Identify which cell holds the provided text, then report its (x, y) central coordinate. 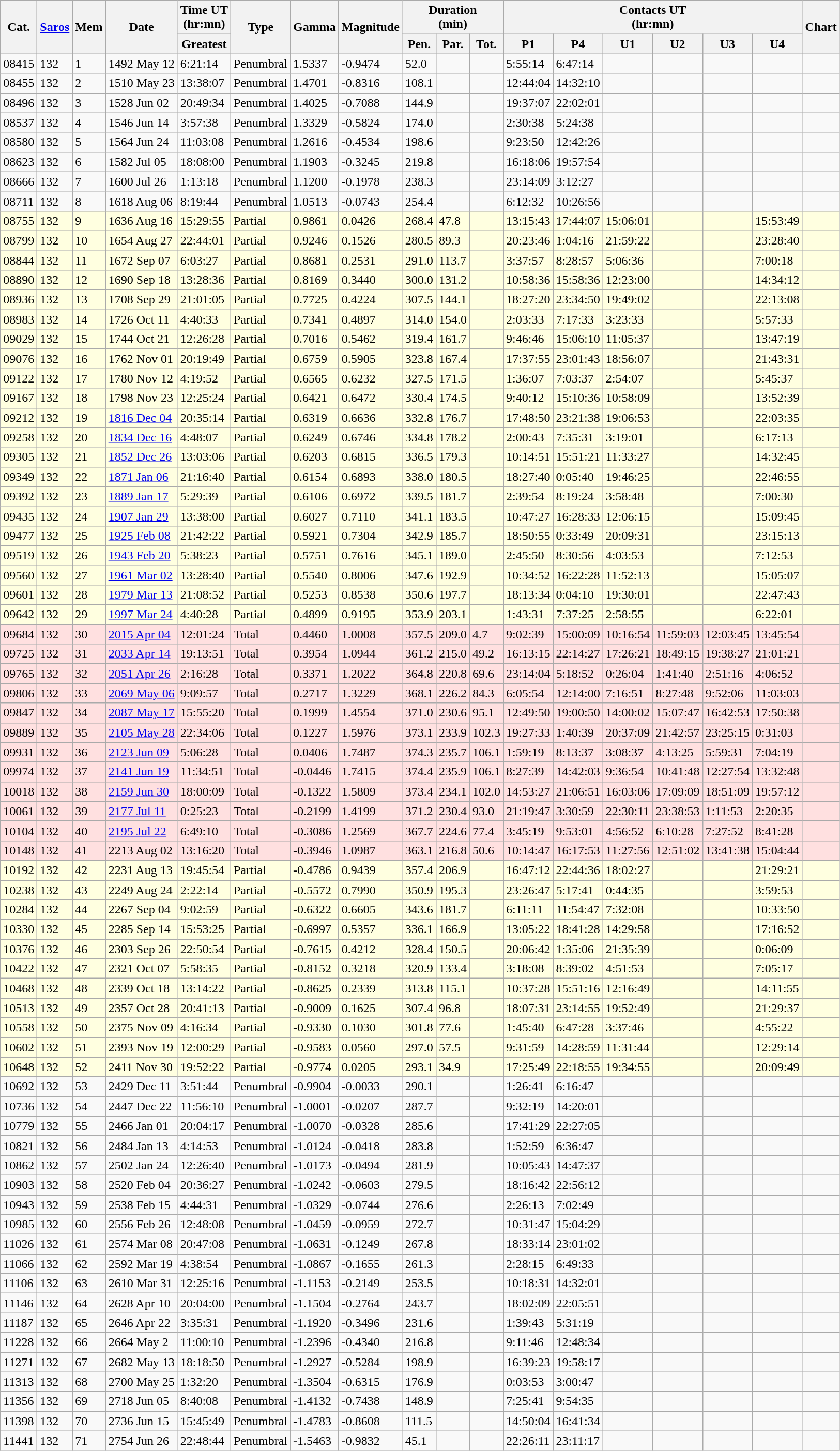
5:58:35 (204, 969)
1979 Mar 13 (142, 595)
18:56:07 (628, 359)
14:53:27 (528, 791)
5:55:14 (528, 64)
1.4025 (315, 103)
2628 Apr 10 (142, 1303)
93.0 (486, 811)
23:14:09 (528, 181)
-0.8152 (315, 969)
320.9 (419, 969)
44 (89, 910)
23:38:53 (678, 811)
8 (89, 201)
2393 Nov 19 (142, 1047)
5:29:39 (204, 496)
332.8 (419, 418)
18:41:28 (578, 929)
-0.0743 (370, 201)
10330 (19, 929)
0.4899 (315, 615)
43 (89, 890)
226.2 (453, 693)
0.1625 (370, 1008)
3:23:33 (628, 319)
08983 (19, 319)
18:16:42 (528, 1185)
46 (89, 949)
1.3329 (315, 123)
08799 (19, 240)
219.8 (419, 162)
17:26:21 (628, 654)
21:01:05 (204, 300)
-0.2199 (315, 811)
7:05:17 (777, 969)
3:59:53 (777, 890)
53 (89, 1087)
2718 Jun 05 (142, 1401)
1.5337 (315, 64)
9:36:54 (628, 772)
4:48:07 (204, 437)
35 (89, 732)
300.0 (419, 280)
17:25:49 (528, 1067)
24 (89, 516)
13:47:19 (777, 339)
10:31:47 (528, 1225)
267.8 (419, 1244)
-0.9774 (315, 1067)
09076 (19, 359)
Gamma (315, 27)
11187 (19, 1323)
-0.0446 (315, 772)
1.7487 (370, 752)
-0.1322 (315, 791)
23:26:47 (528, 890)
11106 (19, 1284)
45.1 (419, 1441)
28 (89, 595)
6:17:13 (777, 437)
10862 (19, 1165)
14:32:10 (578, 83)
313.8 (419, 988)
10779 (19, 1126)
3:37:57 (528, 260)
57.5 (453, 1047)
-0.8608 (370, 1421)
19:57:54 (578, 162)
-1.2396 (315, 1342)
243.7 (419, 1303)
1654 Aug 27 (142, 240)
21:43:31 (777, 359)
0.4224 (370, 300)
18:02:27 (628, 870)
09806 (19, 693)
6:22:01 (777, 615)
0.0560 (370, 1047)
59 (89, 1205)
8:27:48 (678, 693)
367.7 (419, 831)
338.0 (419, 477)
11313 (19, 1382)
10:14:51 (528, 457)
62 (89, 1264)
154.0 (453, 319)
47.8 (453, 221)
15:55:20 (204, 713)
10903 (19, 1185)
10018 (19, 791)
70 (89, 1421)
10:37:28 (528, 988)
10985 (19, 1225)
12:26:40 (204, 1165)
0:25:23 (204, 811)
23:25:15 (727, 732)
14:11:55 (777, 988)
3 (89, 103)
10513 (19, 1008)
12:48:34 (578, 1342)
1:11:53 (727, 811)
-0.6322 (315, 910)
16:39:23 (528, 1362)
13 (89, 300)
51 (89, 1047)
14:42:03 (578, 772)
0.5462 (370, 339)
6:21:14 (204, 64)
1.2022 (370, 674)
1961 Mar 02 (142, 575)
77.6 (453, 1028)
54 (89, 1106)
66 (89, 1342)
8:27:39 (528, 772)
21:59:22 (628, 240)
11:05:37 (628, 339)
220.8 (453, 674)
39 (89, 811)
19 (89, 418)
-0.3086 (315, 831)
290.1 (419, 1087)
7:12:53 (777, 555)
23:14:55 (578, 1008)
7:37:25 (578, 615)
0.7110 (370, 516)
1943 Feb 20 (142, 555)
22:13:08 (777, 300)
19:38:27 (727, 654)
09435 (19, 516)
2700 May 25 (142, 1382)
21:01:21 (777, 654)
2285 Sep 14 (142, 929)
2159 Jun 30 (142, 791)
4:13:25 (678, 752)
0.9861 (315, 221)
10:18:31 (528, 1284)
3:58:48 (628, 496)
1889 Jan 17 (142, 496)
-1.2927 (315, 1362)
12:25:24 (204, 398)
13:28:36 (204, 280)
195.3 (453, 890)
3:08:37 (628, 752)
21:19:47 (528, 811)
12:23:00 (628, 280)
4:03:53 (628, 555)
20:19:49 (204, 359)
6:47:14 (578, 64)
10284 (19, 910)
16:42:53 (727, 713)
10238 (19, 890)
0.1030 (370, 1028)
230.6 (453, 713)
280.5 (419, 240)
1.5809 (370, 791)
08890 (19, 280)
323.8 (419, 359)
253.5 (419, 1284)
-1.1153 (315, 1284)
21:29:37 (777, 1008)
0.6605 (370, 910)
10061 (19, 811)
1:59:19 (528, 752)
09725 (19, 654)
2:51:16 (727, 674)
-1.0242 (315, 1185)
16:18:06 (528, 162)
2592 Mar 19 (142, 1264)
15 (89, 339)
13:14:22 (204, 988)
5:57:33 (777, 319)
16:47:12 (528, 870)
10376 (19, 949)
22:47:43 (777, 595)
11:03:08 (204, 142)
-0.8625 (315, 988)
18:13:34 (528, 595)
57 (89, 1165)
-1.4132 (315, 1401)
279.5 (419, 1185)
350.9 (419, 890)
234.1 (453, 791)
7:16:51 (628, 693)
238.3 (419, 181)
19:58:17 (578, 1362)
09889 (19, 732)
8:40:08 (204, 1401)
10:58:36 (528, 280)
9:02:39 (528, 634)
12:26:28 (204, 339)
261.3 (419, 1264)
12:44:04 (528, 83)
-0.5824 (370, 123)
5:18:52 (578, 674)
233.9 (453, 732)
0.6565 (315, 378)
08844 (19, 260)
18:07:31 (528, 1008)
10:16:54 (628, 634)
0.6472 (370, 398)
0.6203 (315, 457)
2069 May 06 (142, 693)
52.0 (419, 64)
23 (89, 496)
19:00:50 (578, 713)
08711 (19, 201)
77.4 (486, 831)
-1.0124 (315, 1145)
19:13:51 (204, 654)
U1 (628, 44)
1564 Jun 24 (142, 142)
9:09:57 (204, 693)
374.4 (419, 772)
Mem (89, 27)
63 (89, 1284)
10104 (19, 831)
22:14:27 (578, 654)
09601 (19, 595)
1871 Jan 06 (142, 477)
34 (89, 713)
0.8169 (315, 280)
11:27:56 (628, 850)
49.2 (486, 654)
49 (89, 1008)
23:11:17 (578, 1441)
8:19:44 (204, 201)
291.0 (419, 260)
20:35:14 (204, 418)
0.4212 (370, 949)
-0.8316 (370, 83)
18:08:00 (204, 162)
1.0513 (315, 201)
26 (89, 555)
Cat. (19, 27)
1.7415 (370, 772)
09560 (19, 575)
180.5 (453, 477)
09167 (19, 398)
96.8 (453, 1008)
9:11:46 (528, 1342)
1.0944 (370, 654)
-0.7438 (370, 1401)
17 (89, 378)
3:19:01 (628, 437)
13:52:39 (777, 398)
2:00:43 (528, 437)
19:46:25 (628, 477)
1690 Sep 18 (142, 280)
0.5921 (315, 536)
-0.0744 (370, 1205)
2249 Aug 24 (142, 890)
4:56:52 (628, 831)
09519 (19, 555)
18:51:09 (727, 791)
11:52:13 (628, 575)
2682 May 13 (142, 1362)
9:31:59 (528, 1047)
12:51:02 (678, 850)
166.9 (453, 929)
18:02:09 (528, 1303)
10736 (19, 1106)
231.6 (419, 1323)
0.5357 (370, 929)
7:03:37 (578, 378)
-1.0459 (315, 1225)
2267 Sep 04 (142, 910)
16:22:28 (578, 575)
10148 (19, 850)
183.5 (453, 516)
0.2531 (370, 260)
19:27:33 (528, 732)
0:33:49 (578, 536)
345.1 (419, 555)
19:30:01 (628, 595)
7:17:33 (578, 319)
2754 Jun 26 (142, 1441)
1.5976 (370, 732)
-0.1978 (370, 181)
1.0987 (370, 850)
179.3 (453, 457)
-0.4534 (370, 142)
0.7016 (315, 339)
1510 May 23 (142, 83)
2303 Sep 26 (142, 949)
08580 (19, 142)
6:10:28 (678, 831)
0.2339 (370, 988)
224.6 (453, 831)
11:56:10 (204, 1106)
1.1200 (315, 181)
111.5 (419, 1421)
0.6232 (370, 378)
09684 (19, 634)
1:26:41 (528, 1087)
0:03:53 (528, 1382)
20:04:17 (204, 1126)
368.1 (419, 693)
12:48:08 (204, 1225)
1.4554 (370, 713)
7:32:08 (628, 910)
2339 Oct 18 (142, 988)
0.5253 (315, 595)
Type (261, 27)
1726 Oct 11 (142, 319)
21:16:40 (204, 477)
0.8538 (370, 595)
4:44:31 (204, 1205)
0.6319 (315, 418)
-1.5463 (315, 1441)
0.5751 (315, 555)
22:34:06 (204, 732)
0.6027 (315, 516)
11441 (19, 1441)
12:03:45 (727, 634)
08496 (19, 103)
08455 (19, 83)
29 (89, 615)
0.6893 (370, 477)
5:24:38 (578, 123)
178.2 (453, 437)
-0.0033 (370, 1087)
7:35:31 (578, 437)
1:04:16 (578, 240)
08755 (19, 221)
10943 (19, 1205)
18:49:15 (678, 654)
371.0 (419, 713)
2:54:07 (628, 378)
2051 Apr 26 (142, 674)
0.9439 (370, 870)
293.1 (419, 1067)
10558 (19, 1028)
1708 Sep 29 (142, 300)
230.4 (453, 811)
0.6972 (370, 496)
19:52:22 (204, 1067)
144.9 (419, 103)
71 (89, 1441)
2:30:38 (528, 123)
330.4 (419, 398)
1546 Jun 14 (142, 123)
-0.9832 (370, 1441)
Contacts UT(hr:mn) (653, 18)
131.2 (453, 280)
09765 (19, 674)
23:28:40 (777, 240)
10692 (19, 1087)
209.0 (453, 634)
20:23:46 (528, 240)
16:03:06 (628, 791)
10821 (19, 1145)
20:49:34 (204, 103)
4:19:52 (204, 378)
328.4 (419, 949)
3:18:08 (528, 969)
361.2 (419, 654)
2429 Dec 11 (142, 1087)
3:57:38 (204, 123)
13:15:43 (528, 221)
21:08:52 (204, 595)
2:03:33 (528, 319)
148.9 (419, 1401)
12:25:16 (204, 1284)
18:50:55 (528, 536)
23:14:04 (528, 674)
61 (89, 1244)
18:33:14 (528, 1244)
1997 Mar 24 (142, 615)
1.4199 (370, 811)
0.4897 (370, 319)
13:41:38 (727, 850)
6:12:32 (528, 201)
09212 (19, 418)
185.7 (453, 536)
0.9195 (370, 615)
4:55:22 (777, 1028)
9:53:01 (578, 831)
13:45:54 (777, 634)
363.1 (419, 850)
2610 Mar 31 (142, 1284)
0:31:03 (777, 732)
341.1 (419, 516)
22:44:01 (204, 240)
7:00:30 (777, 496)
-0.9009 (315, 1008)
12:27:54 (727, 772)
2:39:54 (528, 496)
Par. (453, 44)
15:58:36 (578, 280)
Pen. (419, 44)
33 (89, 693)
2:28:15 (528, 1264)
17:48:50 (528, 418)
17:16:52 (777, 929)
1780 Nov 12 (142, 378)
52 (89, 1067)
15:04:29 (578, 1225)
144.1 (453, 300)
-0.4340 (370, 1342)
09258 (19, 437)
6:49:10 (204, 831)
0.6154 (315, 477)
10:34:52 (528, 575)
350.6 (419, 595)
34.9 (453, 1067)
357.4 (419, 870)
353.9 (419, 615)
1834 Dec 16 (142, 437)
1636 Aug 16 (142, 221)
08623 (19, 162)
09974 (19, 772)
12:16:49 (628, 988)
0.6106 (315, 496)
102.3 (486, 732)
108.1 (419, 83)
198.6 (419, 142)
18:00:09 (204, 791)
09392 (19, 496)
48 (89, 988)
-1.3504 (315, 1382)
Duration(min) (453, 18)
Time UT(hr:mn) (204, 18)
15:53:25 (204, 929)
08415 (19, 64)
09349 (19, 477)
5:38:23 (204, 555)
09931 (19, 752)
2411 Nov 30 (142, 1067)
08537 (19, 123)
15:10:36 (578, 398)
2195 Jul 22 (142, 831)
13:38:00 (204, 516)
U4 (777, 44)
0.6421 (315, 398)
2105 May 28 (142, 732)
22:03:35 (777, 418)
336.1 (419, 929)
5:31:19 (578, 1323)
0:06:09 (777, 949)
272.7 (419, 1225)
22:27:05 (578, 1126)
11271 (19, 1362)
1582 Jul 05 (142, 162)
20:09:49 (777, 1067)
2466 Jan 01 (142, 1126)
21:42:22 (204, 536)
2556 Feb 26 (142, 1225)
7:25:41 (528, 1401)
14:32:45 (777, 457)
1600 Jul 26 (142, 181)
13:32:48 (777, 772)
1:32:20 (204, 1382)
0.0406 (315, 752)
15:51:21 (578, 457)
1.2616 (315, 142)
11026 (19, 1244)
0.2717 (315, 693)
364.8 (419, 674)
37 (89, 772)
11:31:44 (628, 1047)
10:33:50 (777, 910)
14:34:12 (777, 280)
12:01:24 (204, 634)
4:51:53 (628, 969)
21:29:21 (777, 870)
347.6 (419, 575)
-0.0207 (370, 1106)
17:09:09 (678, 791)
0:04:10 (578, 595)
4 (89, 123)
21:35:39 (628, 949)
1744 Oct 21 (142, 339)
U3 (727, 44)
4:06:52 (777, 674)
-0.3946 (315, 850)
0.1999 (315, 713)
10:05:43 (528, 1165)
2:26:13 (528, 1205)
11228 (19, 1342)
2538 Feb 15 (142, 1205)
19:45:54 (204, 870)
20:09:31 (628, 536)
16:28:33 (578, 516)
45 (89, 929)
0:44:35 (628, 890)
-0.9583 (315, 1047)
9:52:06 (727, 693)
21:42:57 (678, 732)
0.5905 (370, 359)
10468 (19, 988)
50 (89, 1028)
08666 (19, 181)
174.5 (453, 398)
1.2569 (370, 831)
-0.2764 (370, 1303)
11:54:47 (578, 910)
5:06:36 (628, 260)
25 (89, 536)
357.5 (419, 634)
55 (89, 1126)
14 (89, 319)
371.2 (419, 811)
Saros (55, 27)
5:59:31 (727, 752)
2484 Jan 13 (142, 1145)
13:16:20 (204, 850)
10:41:48 (678, 772)
0:05:40 (578, 477)
2033 Apr 14 (142, 654)
22:05:51 (578, 1303)
2123 Jun 09 (142, 752)
20:41:13 (204, 1008)
15:04:44 (777, 850)
203.1 (453, 615)
334.8 (419, 437)
1:41:40 (678, 674)
10:14:47 (528, 850)
-0.5572 (315, 890)
19:34:55 (628, 1067)
50.6 (486, 850)
8:13:37 (578, 752)
10602 (19, 1047)
38 (89, 791)
102.0 (486, 791)
0.0426 (370, 221)
2:22:14 (204, 890)
15:00:09 (578, 634)
-0.1655 (370, 1264)
2375 Nov 09 (142, 1028)
0.3440 (370, 280)
10192 (19, 870)
1618 Aug 06 (142, 201)
09029 (19, 339)
307.4 (419, 1008)
40 (89, 831)
1907 Jan 29 (142, 516)
16:17:53 (578, 850)
-0.5284 (370, 1362)
1492 May 12 (142, 64)
23:21:38 (578, 418)
9:32:19 (528, 1106)
0.8681 (315, 260)
65 (89, 1323)
11 (89, 260)
1852 Dec 26 (142, 457)
41 (89, 850)
3:51:44 (204, 1087)
-0.1249 (370, 1244)
327.5 (419, 378)
11146 (19, 1303)
22:48:44 (204, 1441)
10:26:56 (578, 201)
4:14:53 (204, 1145)
1.1903 (315, 162)
2177 Jul 11 (142, 811)
-1.1504 (315, 1303)
11:33:27 (628, 457)
15:06:10 (578, 339)
-1.0070 (315, 1126)
08936 (19, 300)
60 (89, 1225)
1:35:06 (578, 949)
9 (89, 221)
22:02:01 (578, 103)
7:04:19 (777, 752)
167.4 (453, 359)
15:07:47 (678, 713)
268.4 (419, 221)
0.1227 (315, 732)
-0.9904 (315, 1087)
287.7 (419, 1106)
373.4 (419, 791)
15:06:01 (628, 221)
22:50:54 (204, 949)
1:43:31 (528, 615)
276.6 (419, 1205)
6:36:47 (578, 1145)
P4 (578, 44)
15:05:07 (777, 575)
14:29:58 (628, 929)
-0.2149 (370, 1284)
4:40:28 (204, 615)
15:09:45 (777, 516)
10648 (19, 1067)
176.7 (453, 418)
254.4 (419, 201)
9:02:59 (204, 910)
19:57:12 (777, 791)
-0.0494 (370, 1165)
2520 Feb 04 (142, 1185)
5:06:28 (204, 752)
23:01:43 (578, 359)
7:02:49 (578, 1205)
11:34:51 (204, 772)
2141 Jun 19 (142, 772)
2664 May 2 (142, 1342)
14:20:01 (578, 1106)
3:00:47 (578, 1382)
0.9246 (315, 240)
U2 (678, 44)
0.6815 (370, 457)
-1.4783 (315, 1421)
22 (89, 477)
69 (89, 1401)
1.3229 (370, 693)
15:53:49 (777, 221)
20 (89, 437)
2321 Oct 07 (142, 969)
11:00:10 (204, 1342)
0.6636 (370, 418)
12:14:00 (578, 693)
1:45:40 (528, 1028)
67 (89, 1362)
6:05:54 (528, 693)
283.8 (419, 1145)
13:03:06 (204, 457)
4:40:33 (204, 319)
09642 (19, 615)
2:20:35 (777, 811)
8:19:24 (578, 496)
192.9 (453, 575)
58 (89, 1185)
1798 Nov 23 (142, 398)
161.7 (453, 339)
206.9 (453, 870)
69.6 (486, 674)
27 (89, 575)
-0.0603 (370, 1185)
12 (89, 280)
1:36:07 (528, 378)
0.8006 (370, 575)
1:39:43 (528, 1323)
171.5 (453, 378)
6:47:28 (578, 1028)
3:37:46 (628, 1028)
22:46:55 (777, 477)
09477 (19, 536)
235.9 (453, 772)
17:50:38 (777, 713)
6:03:27 (204, 260)
8:39:02 (578, 969)
3:45:19 (528, 831)
2087 May 17 (142, 713)
09847 (19, 713)
Date (142, 27)
235.7 (453, 752)
339.5 (419, 496)
20:36:27 (204, 1185)
0.7990 (370, 890)
19:49:02 (628, 300)
319.4 (419, 339)
7:27:52 (727, 831)
12:00:29 (204, 1047)
Magnitude (370, 27)
-0.4786 (315, 870)
285.6 (419, 1126)
23:15:13 (777, 536)
6:11:11 (528, 910)
174.0 (419, 123)
31 (89, 654)
20:06:42 (528, 949)
0.6759 (315, 359)
-1.0173 (315, 1165)
11398 (19, 1421)
68 (89, 1382)
95.1 (486, 713)
8:28:57 (578, 260)
343.6 (419, 910)
2:45:50 (528, 555)
30 (89, 634)
1.4701 (315, 83)
0.3371 (315, 674)
11356 (19, 1401)
0.3218 (370, 969)
4:38:54 (204, 1264)
18:27:40 (528, 477)
10:47:27 (528, 516)
8:41:28 (777, 831)
4.7 (486, 634)
176.9 (419, 1382)
15:29:55 (204, 221)
2736 Jun 15 (142, 1421)
21:06:51 (578, 791)
13:38:07 (204, 83)
133.4 (453, 969)
11:59:03 (678, 634)
15:45:49 (204, 1421)
2502 Jan 24 (142, 1165)
307.5 (419, 300)
2231 Aug 13 (142, 870)
3:30:59 (578, 811)
2015 Apr 04 (142, 634)
-1.0001 (315, 1106)
12:06:15 (628, 516)
56 (89, 1145)
2:58:55 (628, 615)
-0.0418 (370, 1145)
1672 Sep 07 (142, 260)
-0.3245 (370, 162)
115.1 (453, 988)
8:30:56 (578, 555)
-0.0328 (370, 1126)
198.9 (419, 1362)
0:26:04 (628, 674)
-0.9330 (315, 1028)
32 (89, 674)
336.5 (419, 457)
2646 Apr 22 (142, 1323)
-0.9474 (370, 64)
0.6746 (370, 437)
42 (89, 870)
3:12:27 (578, 181)
14:00:02 (628, 713)
297.0 (419, 1047)
1:52:59 (528, 1145)
113.7 (453, 260)
0.6249 (315, 437)
11:03:03 (777, 693)
22:44:36 (578, 870)
1:13:18 (204, 181)
9:23:50 (528, 142)
1925 Feb 08 (142, 536)
-0.7088 (370, 103)
1528 Jun 02 (142, 103)
22:30:11 (628, 811)
18:27:20 (528, 300)
19:06:53 (628, 418)
89.3 (453, 240)
22:56:12 (578, 1185)
P1 (528, 44)
-0.7615 (315, 949)
9:46:46 (528, 339)
14:47:37 (578, 1165)
16 (89, 359)
18:18:50 (204, 1362)
1:40:39 (578, 732)
-1.0867 (315, 1264)
6:16:47 (578, 1087)
-0.6315 (370, 1382)
2574 Mar 08 (142, 1244)
84.3 (486, 693)
13:28:40 (204, 575)
17:37:55 (528, 359)
9:40:12 (528, 398)
1762 Nov 01 (142, 359)
10 (89, 240)
-0.6997 (315, 929)
4:16:34 (204, 1028)
0.3954 (315, 654)
1.0008 (370, 634)
12:29:14 (777, 1047)
10:58:09 (628, 398)
36 (89, 752)
19:52:49 (628, 1008)
12:49:50 (528, 713)
215.0 (453, 654)
5:45:37 (777, 378)
20:47:08 (204, 1244)
17:41:29 (528, 1126)
20:04:00 (204, 1303)
20:37:09 (628, 732)
14:50:04 (528, 1421)
09122 (19, 378)
1816 Dec 04 (142, 418)
2213 Aug 02 (142, 850)
-1.1920 (315, 1323)
189.0 (453, 555)
19:37:07 (528, 103)
5 (89, 142)
09305 (19, 457)
22:18:55 (578, 1067)
15:51:16 (578, 988)
0.5540 (315, 575)
14:28:59 (578, 1047)
64 (89, 1303)
2 (89, 83)
7:00:18 (777, 260)
0.7341 (315, 319)
150.5 (453, 949)
0.0205 (370, 1067)
18 (89, 398)
2:16:28 (204, 674)
Chart (821, 27)
0.7616 (370, 555)
Greatest (204, 44)
374.3 (419, 752)
13:05:22 (528, 929)
21 (89, 457)
6 (89, 162)
1 (89, 64)
Tot. (486, 44)
17:44:07 (578, 221)
197.7 (453, 595)
281.9 (419, 1165)
-1.0631 (315, 1244)
5:17:41 (578, 890)
3:35:31 (204, 1323)
301.8 (419, 1028)
16:13:15 (528, 654)
9:54:35 (578, 1401)
23:01:02 (578, 1244)
16:41:34 (578, 1421)
0.7725 (315, 300)
12:42:26 (578, 142)
342.9 (419, 536)
6:49:33 (578, 1264)
0.7304 (370, 536)
7 (89, 181)
0.4460 (315, 634)
2357 Oct 28 (142, 1008)
10422 (19, 969)
314.0 (419, 319)
-0.3496 (370, 1323)
23:34:50 (578, 300)
14:32:01 (578, 1284)
47 (89, 969)
0.1526 (370, 240)
11066 (19, 1264)
373.1 (419, 732)
22:26:11 (528, 1441)
-1.0329 (315, 1205)
-0.0959 (370, 1225)
2447 Dec 22 (142, 1106)
